Scan for the cell matching the given text and deliver its (x, y) coordinate at center. 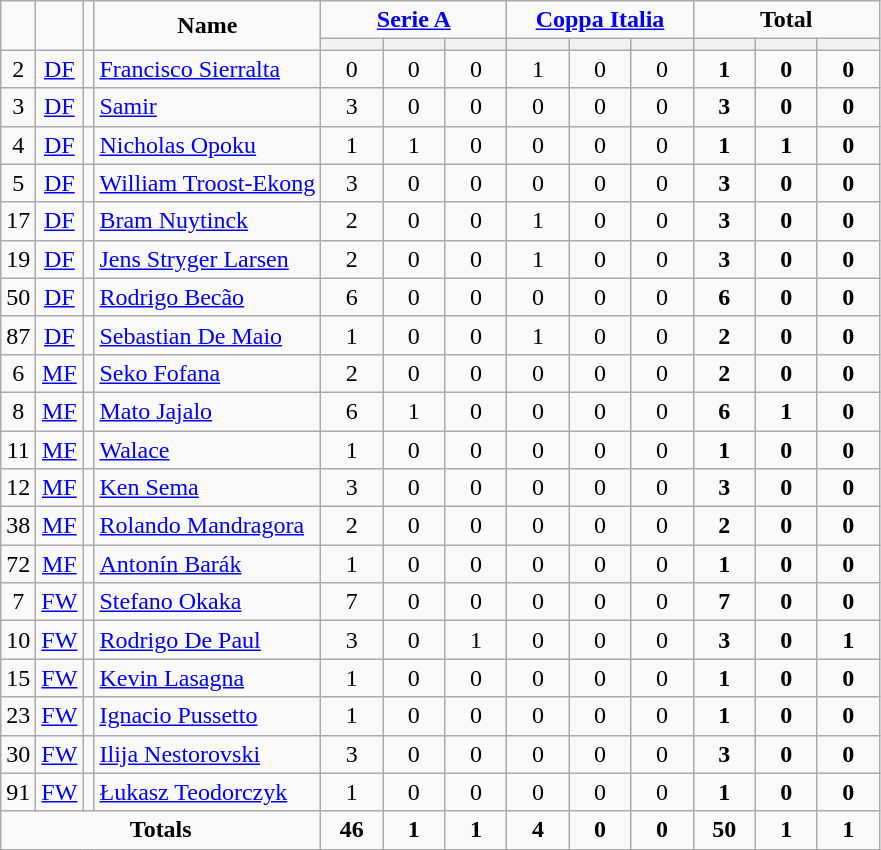
William Troost-Ekong (208, 183)
Rolando Mandragora (208, 526)
Rodrigo De Paul (208, 640)
46 (352, 830)
Name (208, 26)
Jens Stryger Larsen (208, 259)
72 (18, 564)
Kevin Lasagna (208, 678)
19 (18, 259)
Mato Jajalo (208, 411)
Ken Sema (208, 488)
Total (786, 20)
Łukasz Teodorczyk (208, 792)
23 (18, 716)
Seko Fofana (208, 373)
Bram Nuytinck (208, 221)
Francisco Sierralta (208, 69)
Ignacio Pussetto (208, 716)
11 (18, 449)
Ilija Nestorovski (208, 754)
10 (18, 640)
15 (18, 678)
Antonín Barák (208, 564)
Stefano Okaka (208, 602)
Rodrigo Becão (208, 297)
Nicholas Opoku (208, 145)
Serie A (414, 20)
38 (18, 526)
87 (18, 335)
12 (18, 488)
Walace (208, 449)
17 (18, 221)
Coppa Italia (600, 20)
5 (18, 183)
91 (18, 792)
Samir (208, 107)
Totals (161, 830)
30 (18, 754)
Sebastian De Maio (208, 335)
8 (18, 411)
